Extract the (x, y) coordinate from the center of the cell holding the provided text.  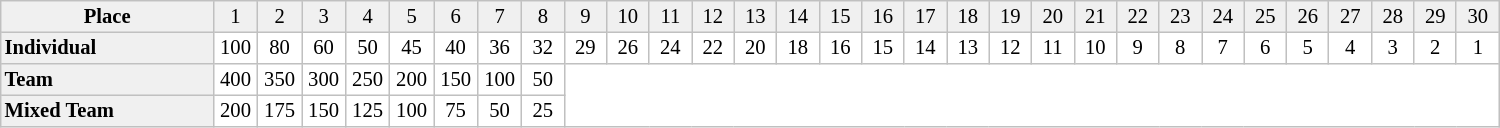
400 (236, 80)
23 (1180, 16)
250 (368, 80)
350 (280, 80)
21 (1095, 16)
Team (108, 80)
27 (1350, 16)
Individual (108, 48)
40 (456, 48)
175 (280, 111)
17 (925, 16)
45 (412, 48)
75 (456, 111)
125 (368, 111)
36 (500, 48)
Place (108, 16)
300 (324, 80)
Mixed Team (108, 111)
80 (280, 48)
19 (1010, 16)
60 (324, 48)
32 (543, 48)
28 (1392, 16)
30 (1478, 16)
